Return the (x, y) coordinate for the center point of the cell that contains the specified text.  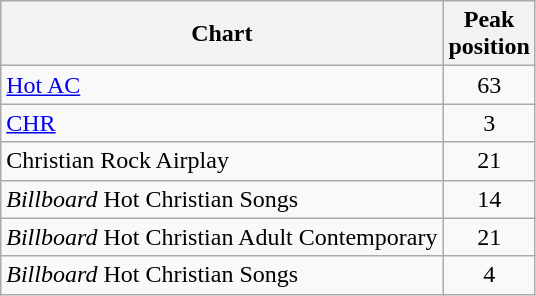
14 (489, 199)
Hot AC (222, 85)
Chart (222, 34)
3 (489, 123)
Billboard Hot Christian Adult Contemporary (222, 237)
4 (489, 275)
Peakposition (489, 34)
Christian Rock Airplay (222, 161)
63 (489, 85)
CHR (222, 123)
